Output the (x, y) coordinate of the center of the cell containing the given text.  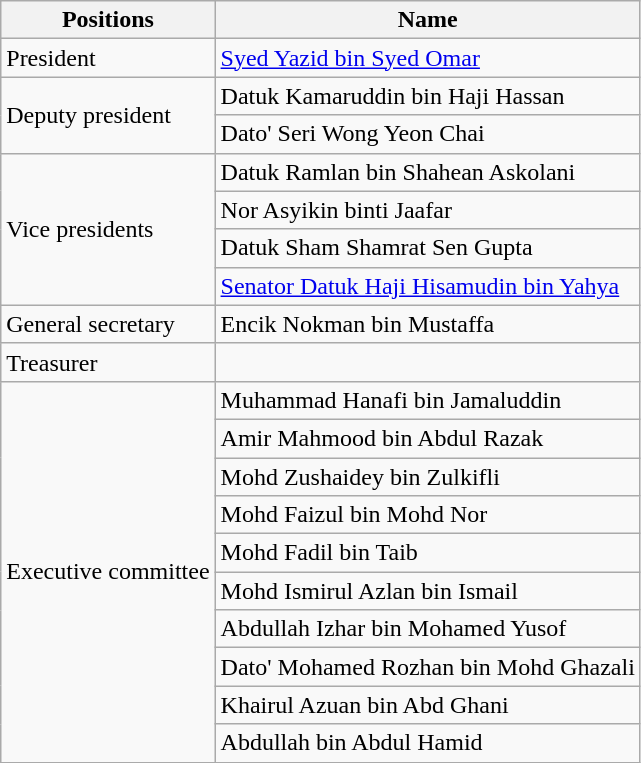
Datuk Sham Shamrat Sen Gupta (428, 248)
Dato' Seri Wong Yeon Chai (428, 134)
Positions (108, 20)
Treasurer (108, 362)
Khairul Azuan bin Abd Ghani (428, 705)
Mohd Faizul bin Mohd Nor (428, 515)
Executive committee (108, 572)
Datuk Ramlan bin Shahean Askolani (428, 172)
Muhammad Hanafi bin Jamaluddin (428, 400)
Mohd Zushaidey bin Zulkifli (428, 477)
Nor Asyikin binti Jaafar (428, 210)
Dato' Mohamed Rozhan bin Mohd Ghazali (428, 667)
Deputy president (108, 115)
Datuk Kamaruddin bin Haji Hassan (428, 96)
Senator Datuk Haji Hisamudin bin Yahya (428, 286)
Abdullah bin Abdul Hamid (428, 743)
President (108, 58)
Mohd Fadil bin Taib (428, 553)
Amir Mahmood bin Abdul Razak (428, 438)
Encik Nokman bin Mustaffa (428, 324)
Mohd Ismirul Azlan bin Ismail (428, 591)
Syed Yazid bin Syed Omar (428, 58)
General secretary (108, 324)
Abdullah Izhar bin Mohamed Yusof (428, 629)
Name (428, 20)
Vice presidents (108, 229)
